Search for the cell housing the specified text and yield its [x, y] center coordinate. 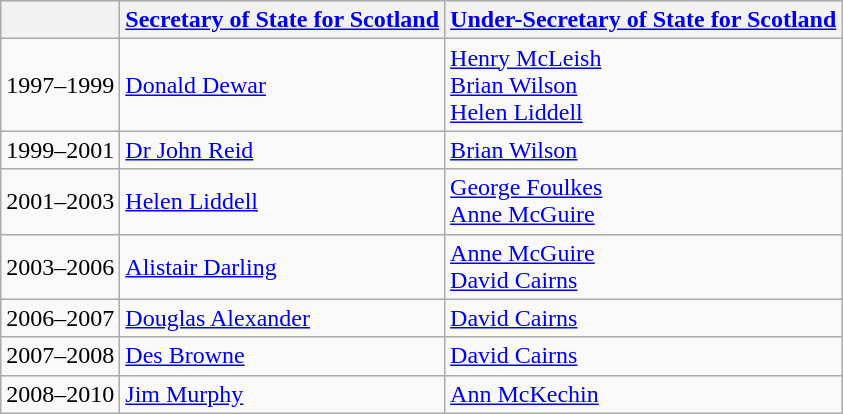
Anne McGuireDavid Cairns [644, 266]
1999–2001 [60, 150]
2008–2010 [60, 394]
Ann McKechin [644, 394]
Donald Dewar [282, 85]
2007–2008 [60, 356]
George FoulkesAnne McGuire [644, 202]
Brian Wilson [644, 150]
Douglas Alexander [282, 318]
Helen Liddell [282, 202]
Des Browne [282, 356]
Dr John Reid [282, 150]
2006–2007 [60, 318]
Alistair Darling [282, 266]
Under-Secretary of State for Scotland [644, 20]
Secretary of State for Scotland [282, 20]
Henry McLeishBrian WilsonHelen Liddell [644, 85]
2001–2003 [60, 202]
2003–2006 [60, 266]
1997–1999 [60, 85]
Jim Murphy [282, 394]
